Locate the cell with the specified text and output its (x, y) center coordinate. 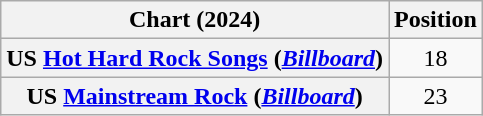
US Hot Hard Rock Songs (Billboard) (195, 58)
18 (436, 58)
23 (436, 96)
Position (436, 20)
Chart (2024) (195, 20)
US Mainstream Rock (Billboard) (195, 96)
